Provide the (x, y) coordinate of the cell's center where the given text is located.  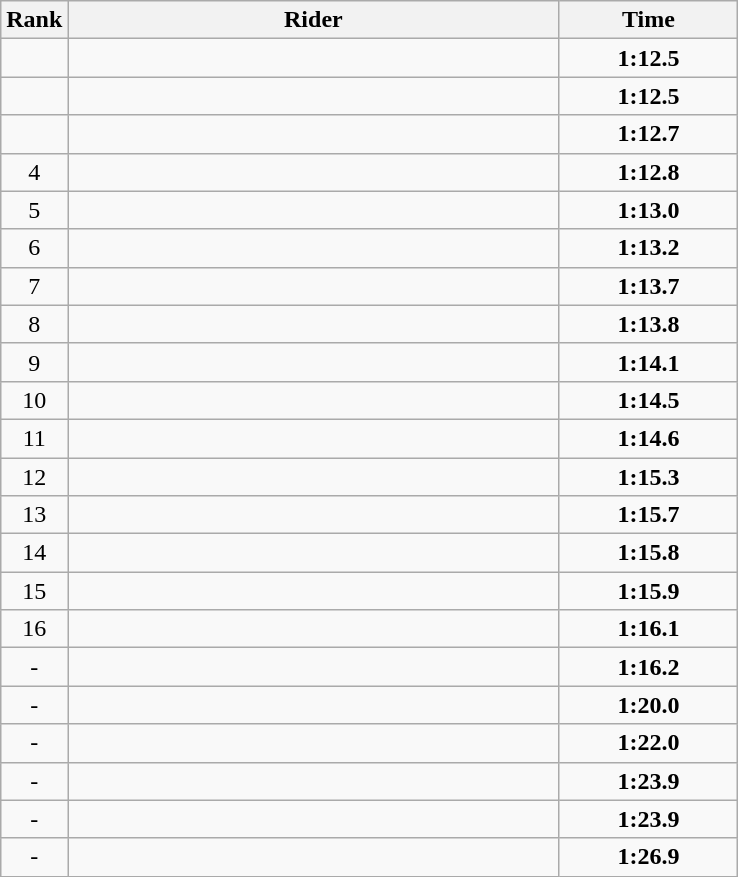
Rank (34, 20)
1:13.8 (648, 324)
14 (34, 553)
1:15.8 (648, 553)
1:16.2 (648, 667)
1:13.2 (648, 248)
4 (34, 172)
1:14.6 (648, 438)
1:13.7 (648, 286)
8 (34, 324)
1:12.8 (648, 172)
Time (648, 20)
13 (34, 515)
7 (34, 286)
1:12.7 (648, 134)
1:16.1 (648, 629)
12 (34, 477)
11 (34, 438)
15 (34, 591)
5 (34, 210)
10 (34, 400)
1:14.5 (648, 400)
1:15.9 (648, 591)
6 (34, 248)
1:14.1 (648, 362)
Rider (314, 20)
1:22.0 (648, 743)
9 (34, 362)
1:26.9 (648, 857)
1:15.7 (648, 515)
1:20.0 (648, 705)
16 (34, 629)
1:15.3 (648, 477)
1:13.0 (648, 210)
